Scan for the cell matching the given text and deliver its (x, y) coordinate at center. 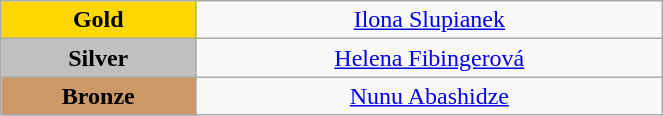
Silver (98, 58)
Bronze (98, 96)
Nunu Abashidze (430, 96)
Helena Fibingerová (430, 58)
Ilona Slupianek (430, 20)
Gold (98, 20)
